Scan for the cell matching the given text and deliver its [X, Y] coordinate at center. 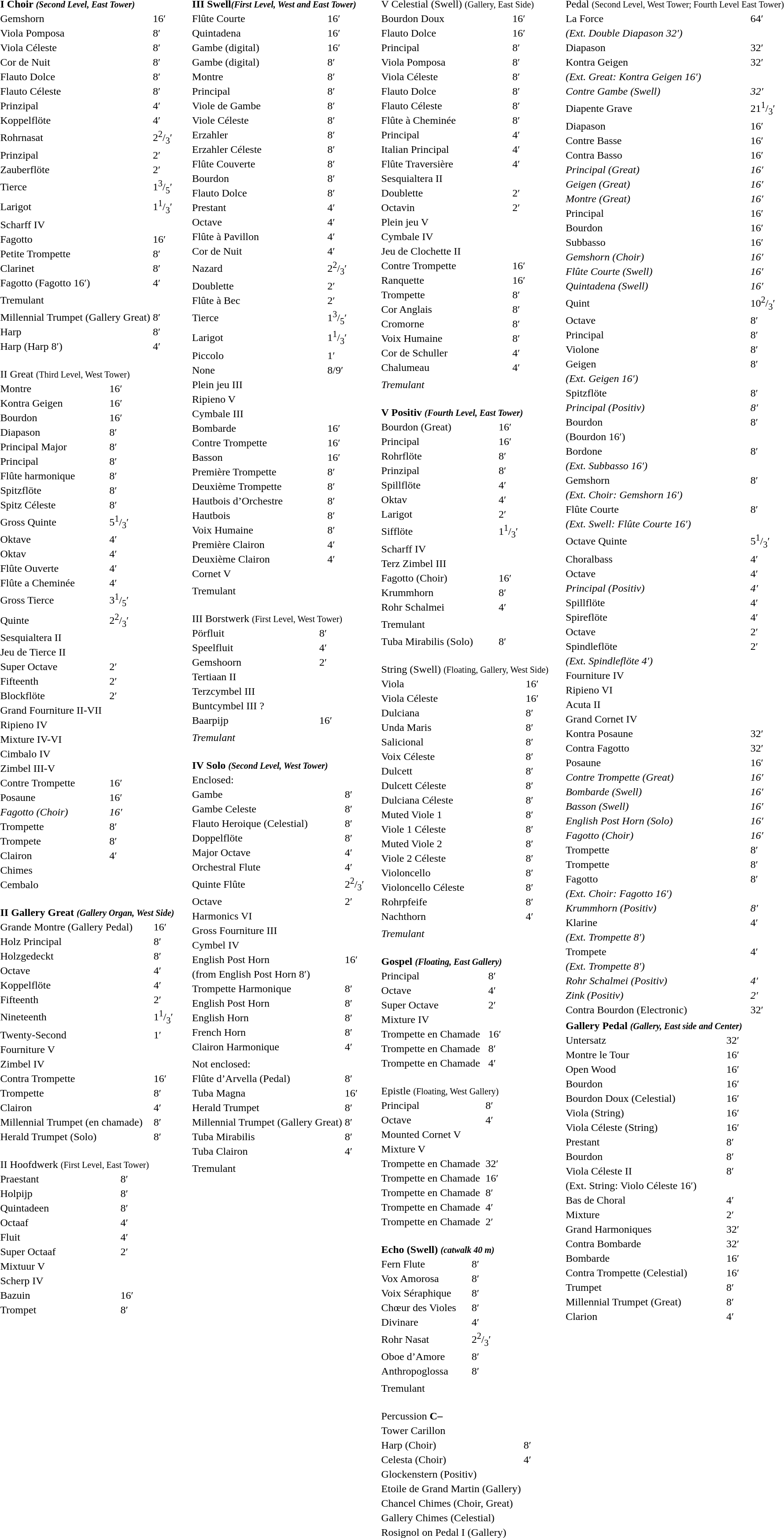
Flûte d’Arvella (Pedal) [267, 1078]
Viole Céleste [259, 120]
Plein jeu III [259, 384]
Chancel Chimes (Choir, Great) [451, 1504]
Divinare [425, 1322]
Ranquette [446, 280]
Posaune [657, 762]
Clairon Harmonique [267, 1047]
Viole de Gambe [259, 106]
V Positiv (Fourth Level, East Tower) [452, 412]
Mounted Cornet V [432, 1134]
Epistle (Floating, West Gallery) [440, 1091]
Contra Trompette (Celestial) [645, 1272]
Deuxième Trompette [259, 486]
Dulcett [452, 771]
Pörfluit [255, 633]
Contra Fagotto [657, 748]
Rohr Schalmei (Positiv) [657, 980]
French Horn [267, 1032]
Dulciana [452, 713]
Millennial Trumpet (Great) [645, 1301]
Principal (Great) [657, 170]
English Horn [267, 1018]
Celesta (Choir) [451, 1460]
Muted Viole 2 [452, 844]
Plein jeu V [446, 222]
Contra Bourdon (Electronic) [657, 1009]
Echo (Swell) (catwalk 40 m) [438, 1249]
8/9′ [342, 370]
Grand Cornet IV [657, 719]
Spireflöte [657, 617]
Harp (Choir) [451, 1445]
Zink (Positiv) [657, 995]
Grand Harmoniques [645, 1229]
31/5′ [120, 600]
Klarine [657, 922]
Spindleflöte [657, 646]
Millennial Trumpet (Gallery Great) [267, 1122]
Tower Carillon [451, 1431]
Clarion [645, 1316]
Erzahler Céleste [259, 149]
Super Octave [433, 1005]
Not enclosed: [267, 1064]
51/3′ [120, 522]
Tuba Clairon [267, 1151]
(Ext. String: Violo Céleste 16′) [645, 1185]
Herald Trumpet [267, 1108]
Diapente Grave [657, 108]
Subbasso [657, 242]
Viola (String) [645, 1112]
Ripieno V [259, 399]
(Ext. Geigen 16′) [657, 379]
Flûte à Cheminée [446, 120]
Flûte Traversière [446, 164]
Tuba Mirabilis [267, 1137]
Bombarde (Swell) [657, 791]
Terzcymbel III [255, 691]
Cornet V [259, 573]
Open Wood [645, 1069]
Quinte Flûte [267, 884]
Cor Anglais [446, 309]
Etoile de Grand Martin (Gallery) [451, 1489]
Mixture IV [433, 1019]
Tierce [259, 318]
Flûte Courte (Swell) [657, 271]
Speelfluit [255, 647]
Fern Flute [425, 1264]
Erzahler [259, 135]
Basson [259, 457]
Violone [657, 350]
Sifflöte [439, 531]
Tuba Magna [267, 1093]
Hautbois d’Orchestre [259, 500]
Terz Zimbel III [439, 563]
Cymbale III [259, 413]
Bourdon (Great) [439, 427]
Voix Séraphique [425, 1293]
(from English Post Horn 8′) [267, 974]
Dulcett Céleste [452, 786]
Viola Pomposa [446, 62]
Viole 1 Céleste [452, 829]
Salicional [452, 742]
Contre Trompette (Great) [657, 777]
Gross Fourniture III [267, 930]
Buntcymbel III ? [255, 705]
Spitzflöte [657, 393]
Octave Quinte [657, 542]
Trumpet [645, 1287]
Voix Céleste [452, 756]
String (Swell) (Floating, Gallery, West Side) [465, 669]
Nachthorn [452, 916]
Jeu de Clochette II [446, 251]
Flauto Heroique (Celestial) [267, 823]
Geigen [657, 364]
Flûte à Pavillon [259, 237]
Cor de Nuit [259, 251]
Montre le Tour [645, 1054]
Acuta II [657, 704]
Scharff IV [439, 549]
Oboe d’Amore [425, 1357]
Krummhorn [439, 593]
Bas de Choral [645, 1200]
Trompete [657, 951]
Kontra Geigen [657, 62]
Octavin [446, 208]
None [259, 370]
Rohr Schalmei [439, 607]
Gambe [267, 794]
Basson (Swell) [657, 806]
(Ext. Swell: Flûte Courte 16′) [657, 524]
Unda Maris [452, 727]
Harmonics VI [267, 916]
Rohr Nasat [425, 1339]
Doppelflöte [267, 838]
III Borstwerk (First Level, West Tower) [267, 618]
Enclosed: [267, 779]
(Ext. Spindleflöte 4′) [657, 660]
Deuxième Clairon [259, 559]
English Post Horn (Solo) [657, 820]
Quintadena [259, 33]
Viola [452, 684]
Flûte Couverte [259, 164]
Bourdon Doux (Celestial) [645, 1098]
Dulciana Céleste [452, 800]
IV Solo (Second Level, West Tower) [278, 765]
Vox Amorosa [425, 1279]
Muted Viole 1 [452, 815]
(Ext. Subbasso 16′) [657, 466]
Gemshoorn [255, 662]
Geigen (Great) [657, 184]
Gospel (Floating, East Gallery) [441, 961]
Fagotto [657, 878]
Choralbass [657, 559]
Flauto Céleste [446, 106]
Viole 2 Céleste [452, 858]
Nazard [259, 269]
Quintadena (Swell) [657, 286]
Glockenstern (Positiv) [451, 1475]
Prinzipal [439, 471]
Contra Bombarde [645, 1243]
Contre Gambe (Swell) [657, 91]
Gemshorn (Choir) [657, 257]
Viola Céleste II [645, 1171]
Cromorne [446, 324]
Tuba Mirabilis (Solo) [439, 641]
Première Trompette [259, 471]
Cor de Schuller [446, 353]
Rohrpfeife [452, 902]
(Ext. Choir: Fagotto 16′) [657, 893]
Bordone [657, 452]
Orchestral Flute [267, 867]
La Force [657, 19]
(Ext. Choir: Gemshorn 16′) [657, 495]
Kontra Posaune [657, 733]
Gemshorn [657, 481]
(Ext. Double Diapason 32′) [657, 33]
Ripieno VI [657, 689]
Gallery Pedal (Gallery, East side and Center) [654, 1025]
Fourniture IV [657, 675]
Cymbel IV [267, 945]
Mixture [645, 1214]
Percussion C– [456, 1416]
Krummhorn (Positiv) [657, 908]
Mixture V [432, 1149]
Baarpijp [255, 720]
Hautbois [259, 515]
Piccolo [259, 355]
Bourdon Doux [446, 19]
Montre (Great) [657, 199]
(Ext. Great: Kontra Geigen 16′) [657, 77]
Montre [259, 77]
Contre Basse [657, 141]
Chalumeau [446, 367]
Quint [657, 303]
Contra Basso [657, 155]
Sesquialtera II [446, 178]
Gallery Chimes (Celestial) [451, 1518]
Gambe Celeste [267, 808]
Tertiaan II [255, 676]
Italian Principal [446, 149]
Viola Céleste (String) [645, 1127]
Violoncello [452, 873]
Major Octave [267, 852]
Violoncello Céleste [452, 887]
Oktav [439, 500]
Première Clairon [259, 544]
Trompette Harmonique [267, 989]
Cymbale IV [446, 237]
Chœur des Violes [425, 1308]
Rohrflöte [439, 456]
Flûte à Bec [259, 300]
Anthropoglossa [425, 1371]
Untersatz [645, 1040]
(Bourdon 16′) [657, 437]
